Return the [x, y] coordinate for the center point of the cell that contains the specified text.  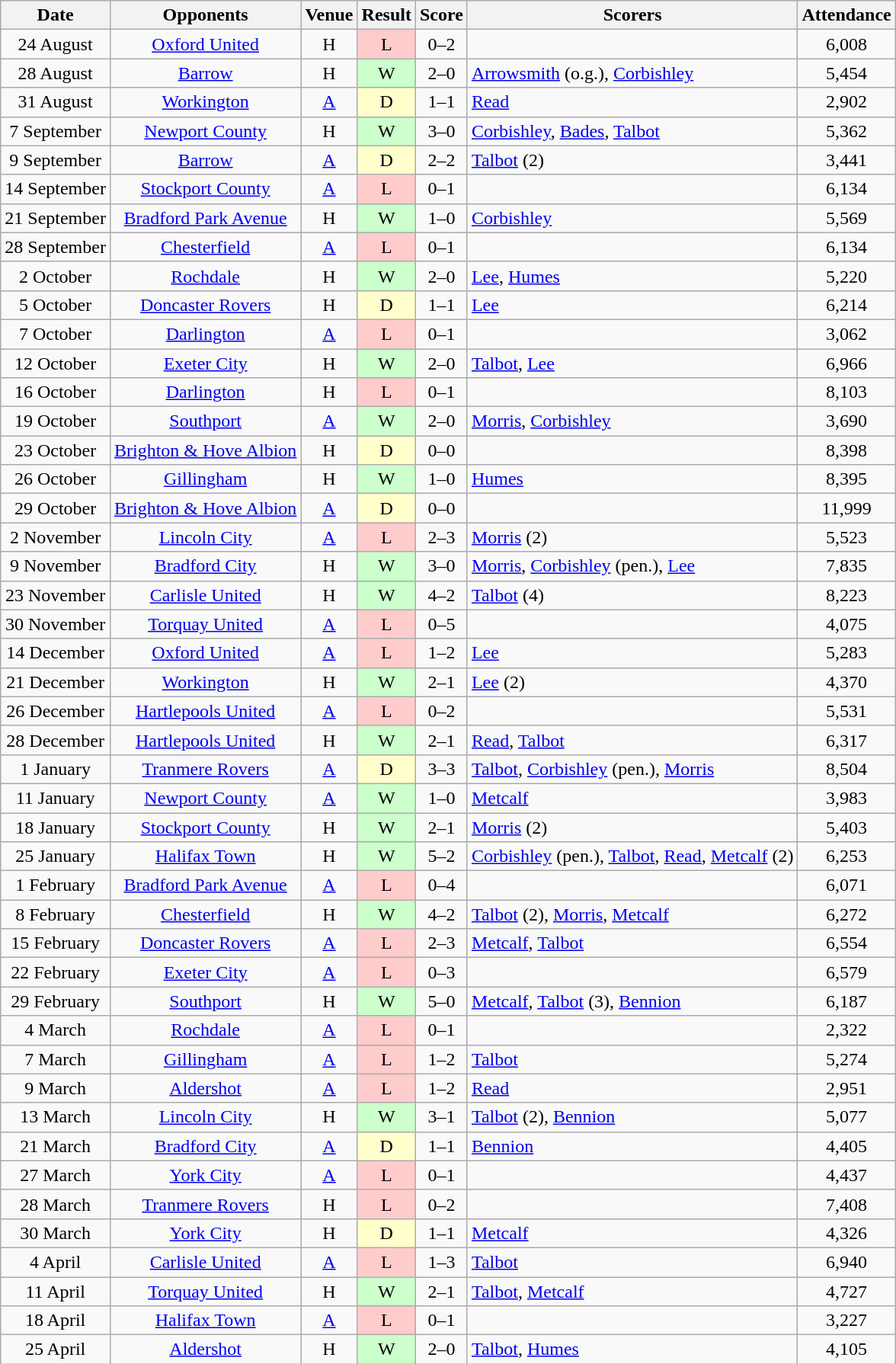
24 August [56, 44]
19 October [56, 421]
18 April [56, 1321]
6,317 [846, 740]
Talbot (2) [632, 160]
8 February [56, 914]
7,408 [846, 1204]
Talbot, Humes [632, 1350]
5,220 [846, 276]
11,999 [846, 508]
5–0 [441, 1001]
5,454 [846, 73]
4 March [56, 1030]
13 March [56, 1117]
28 March [56, 1204]
2,902 [846, 102]
Attendance [846, 15]
8,223 [846, 595]
5,523 [846, 537]
Morris, Corbishley (pen.), Lee [632, 566]
Morris, Corbishley [632, 421]
0–3 [441, 972]
2–2 [441, 160]
Talbot, Metcalf [632, 1292]
4,326 [846, 1233]
Read, Talbot [632, 740]
Scorers [632, 15]
18 January [56, 827]
Talbot (2), Morris, Metcalf [632, 914]
26 December [56, 711]
5,569 [846, 218]
4,075 [846, 624]
8,504 [846, 769]
Result [386, 15]
6,008 [846, 44]
9 March [56, 1088]
6,966 [846, 363]
6,272 [846, 914]
7,835 [846, 566]
6,214 [846, 305]
3,227 [846, 1321]
8,103 [846, 392]
6,071 [846, 885]
16 October [56, 392]
Lee (2) [632, 682]
Arrowsmith (o.g.), Corbishley [632, 73]
1 February [56, 885]
5,283 [846, 653]
29 February [56, 1001]
4 April [56, 1262]
25 April [56, 1350]
30 November [56, 624]
Talbot, Corbishley (pen.), Morris [632, 769]
Metcalf, Talbot (3), Bennion [632, 1001]
7 March [56, 1059]
25 January [56, 857]
Venue [329, 15]
2 November [56, 537]
14 September [56, 189]
12 October [56, 363]
Opponents [205, 15]
7 September [56, 131]
3,062 [846, 334]
Talbot (2), Bennion [632, 1117]
3–1 [441, 1117]
Corbishley [632, 218]
5,077 [846, 1117]
26 October [56, 479]
4,370 [846, 682]
Corbishley (pen.), Talbot, Read, Metcalf (2) [632, 857]
5,403 [846, 827]
Score [441, 15]
Lee, Humes [632, 276]
8,395 [846, 479]
1 January [56, 769]
2,951 [846, 1088]
4,437 [846, 1175]
Corbishley, Bades, Talbot [632, 131]
31 August [56, 102]
6,554 [846, 943]
2,322 [846, 1030]
22 February [56, 972]
Metcalf, Talbot [632, 943]
29 October [56, 508]
14 December [56, 653]
21 March [56, 1146]
5,274 [846, 1059]
8,398 [846, 450]
3,690 [846, 421]
Bennion [632, 1146]
5 October [56, 305]
15 February [56, 943]
23 October [56, 450]
5,362 [846, 131]
9 November [56, 566]
Humes [632, 479]
6,187 [846, 1001]
Talbot (4) [632, 595]
9 September [56, 160]
Talbot, Lee [632, 363]
4,727 [846, 1292]
6,579 [846, 972]
4,105 [846, 1350]
28 August [56, 73]
30 March [56, 1233]
23 November [56, 595]
28 December [56, 740]
4,405 [846, 1146]
11 January [56, 798]
7 October [56, 334]
1–3 [441, 1262]
21 September [56, 218]
3,441 [846, 160]
6,253 [846, 857]
0–5 [441, 624]
5,531 [846, 711]
0–4 [441, 885]
Date [56, 15]
27 March [56, 1175]
28 September [56, 247]
6,940 [846, 1262]
11 April [56, 1292]
3,983 [846, 798]
3–3 [441, 769]
5–2 [441, 857]
2 October [56, 276]
21 December [56, 682]
